Return the [x, y] coordinate for the center point of the cell that contains the specified text.  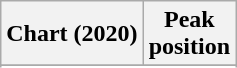
Peakposition [189, 34]
Chart (2020) [72, 34]
